Return (x, y) of the center of cell containing provided text 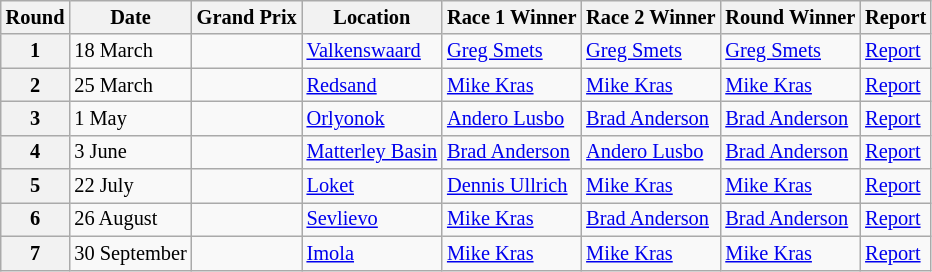
18 March (130, 51)
26 August (130, 219)
Dennis Ullrich (512, 186)
Imola (372, 253)
1 (36, 51)
Grand Prix (247, 17)
2 (36, 85)
Redsand (372, 85)
7 (36, 253)
1 May (130, 118)
5 (36, 186)
3 June (130, 152)
6 (36, 219)
Sevlievo (372, 219)
Loket (372, 186)
22 July (130, 186)
30 September (130, 253)
Matterley Basin (372, 152)
25 March (130, 85)
Round Winner (790, 17)
Race 1 Winner (512, 17)
3 (36, 118)
Valkenswaard (372, 51)
Round (36, 17)
Race 2 Winner (650, 17)
Location (372, 17)
Orlyonok (372, 118)
4 (36, 152)
Date (130, 17)
